Identify which cell holds the provided text, then report its (x, y) central coordinate. 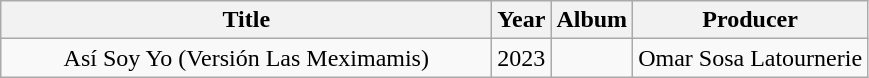
Omar Sosa Latournerie (750, 58)
2023 (522, 58)
Title (246, 20)
Year (522, 20)
Producer (750, 20)
Así Soy Yo (Versión Las Meximamis) (246, 58)
Album (592, 20)
